Detect which cell encompasses the target text, then output its (x, y) center coordinate. 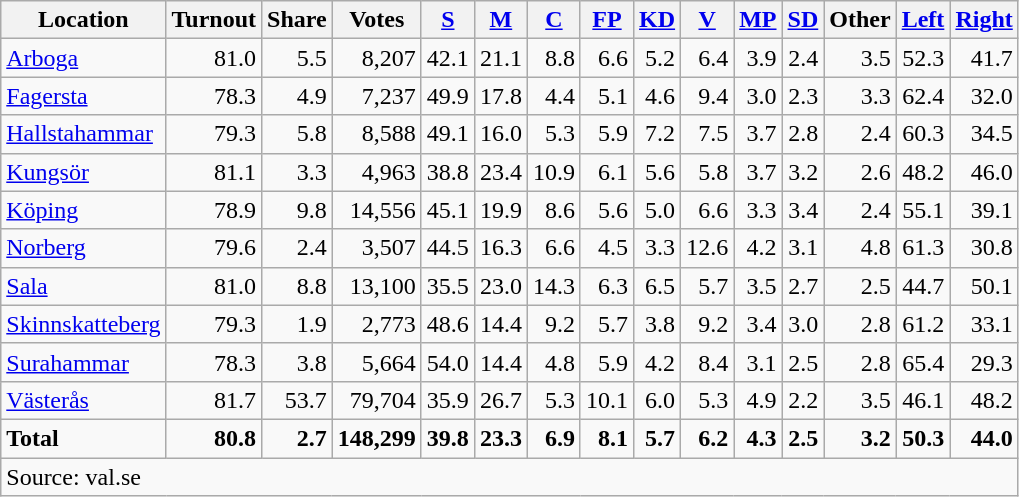
2.2 (803, 400)
4,963 (376, 172)
26.7 (500, 400)
8.1 (606, 438)
4.5 (606, 248)
23.0 (500, 286)
19.9 (500, 210)
6.0 (658, 400)
33.1 (984, 324)
16.0 (500, 134)
Västerås (84, 400)
14,556 (376, 210)
35.5 (448, 286)
49.1 (448, 134)
44.7 (923, 286)
7.5 (708, 134)
78.9 (214, 210)
5.5 (298, 58)
44.5 (448, 248)
34.5 (984, 134)
61.3 (923, 248)
Source: val.se (510, 477)
KD (658, 20)
1.9 (298, 324)
6.3 (606, 286)
80.8 (214, 438)
38.8 (448, 172)
42.1 (448, 58)
5.1 (606, 96)
46.1 (923, 400)
Right (984, 20)
12.6 (708, 248)
S (448, 20)
39.8 (448, 438)
44.0 (984, 438)
Share (298, 20)
35.9 (448, 400)
13,100 (376, 286)
8,588 (376, 134)
Hallstahammar (84, 134)
17.8 (500, 96)
79.6 (214, 248)
32.0 (984, 96)
45.1 (448, 210)
30.8 (984, 248)
49.9 (448, 96)
8.4 (708, 362)
6.1 (606, 172)
60.3 (923, 134)
Köping (84, 210)
Kungsör (84, 172)
MP (758, 20)
53.7 (298, 400)
16.3 (500, 248)
21.1 (500, 58)
Left (923, 20)
46.0 (984, 172)
62.4 (923, 96)
55.1 (923, 210)
Surahammar (84, 362)
65.4 (923, 362)
8,207 (376, 58)
2.6 (860, 172)
29.3 (984, 362)
5.2 (658, 58)
14.3 (554, 286)
52.3 (923, 58)
7.2 (658, 134)
3.9 (758, 58)
81.1 (214, 172)
Votes (376, 20)
M (500, 20)
6.9 (554, 438)
5,664 (376, 362)
61.2 (923, 324)
5.0 (658, 210)
41.7 (984, 58)
2,773 (376, 324)
Total (84, 438)
4.4 (554, 96)
C (554, 20)
Other (860, 20)
54.0 (448, 362)
10.1 (606, 400)
4.3 (758, 438)
6.4 (708, 58)
3,507 (376, 248)
8.6 (554, 210)
FP (606, 20)
Skinnskatteberg (84, 324)
Fagersta (84, 96)
23.4 (500, 172)
9.8 (298, 210)
Turnout (214, 20)
2.3 (803, 96)
10.9 (554, 172)
148,299 (376, 438)
7,237 (376, 96)
4.6 (658, 96)
50.1 (984, 286)
Sala (84, 286)
Location (84, 20)
23.3 (500, 438)
6.5 (658, 286)
6.2 (708, 438)
50.3 (923, 438)
SD (803, 20)
39.1 (984, 210)
Norberg (84, 248)
9.4 (708, 96)
V (708, 20)
79,704 (376, 400)
81.7 (214, 400)
Arboga (84, 58)
48.6 (448, 324)
